Return the [X, Y] coordinate for the center point of the cell that contains the specified text.  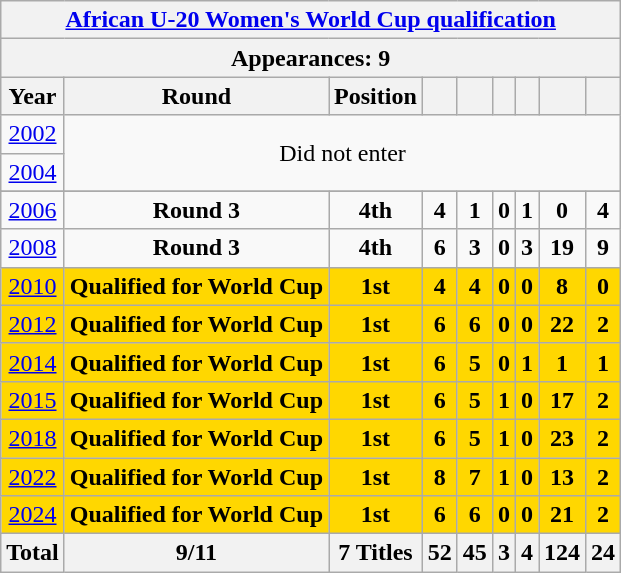
Did not enter [342, 153]
2004 [33, 172]
7 [474, 477]
2014 [33, 362]
Total [33, 553]
2018 [33, 438]
22 [562, 324]
23 [562, 438]
124 [562, 553]
17 [562, 400]
African U-20 Women's World Cup qualification [311, 20]
2015 [33, 400]
2010 [33, 286]
Position [376, 96]
45 [474, 553]
2012 [33, 324]
7 Titles [376, 553]
52 [440, 553]
Appearances: 9 [311, 58]
2008 [33, 248]
9/11 [196, 553]
19 [562, 248]
24 [604, 553]
9 [604, 248]
2022 [33, 477]
2024 [33, 515]
Round [196, 96]
21 [562, 515]
2002 [33, 134]
2006 [33, 210]
13 [562, 477]
Year [33, 96]
